Provide the (x, y) coordinate of the cell's center where the given text is located.  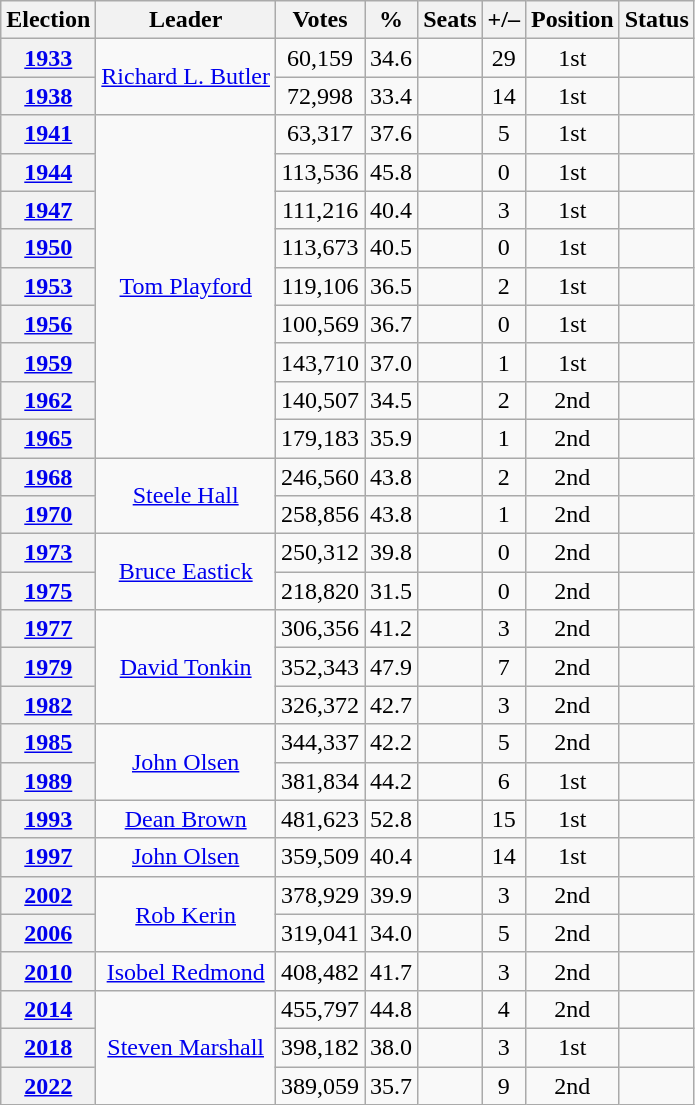
1977 (48, 629)
35.7 (392, 1085)
72,998 (320, 96)
246,560 (320, 477)
40.5 (392, 248)
Isobel Redmond (186, 971)
36.5 (392, 286)
52.8 (392, 819)
1993 (48, 819)
47.9 (392, 667)
2010 (48, 971)
% (392, 20)
Seats (450, 20)
45.8 (392, 172)
344,337 (320, 743)
1985 (48, 743)
+/– (504, 20)
44.2 (392, 781)
143,710 (320, 362)
119,106 (320, 286)
Position (572, 20)
113,673 (320, 248)
2002 (48, 895)
Steven Marshall (186, 1047)
1989 (48, 781)
1975 (48, 591)
42.2 (392, 743)
1979 (48, 667)
1944 (48, 172)
33.4 (392, 96)
Leader (186, 20)
250,312 (320, 553)
326,372 (320, 705)
1962 (48, 400)
Votes (320, 20)
408,482 (320, 971)
60,159 (320, 58)
113,536 (320, 172)
1965 (48, 438)
Election (48, 20)
1938 (48, 96)
9 (504, 1085)
39.9 (392, 895)
Dean Brown (186, 819)
34.6 (392, 58)
1973 (48, 553)
319,041 (320, 933)
41.2 (392, 629)
39.8 (392, 553)
37.0 (392, 362)
34.5 (392, 400)
44.8 (392, 1009)
1953 (48, 286)
37.6 (392, 134)
1941 (48, 134)
111,216 (320, 210)
63,317 (320, 134)
1959 (48, 362)
1970 (48, 515)
6 (504, 781)
218,820 (320, 591)
Steele Hall (186, 496)
1956 (48, 324)
1997 (48, 857)
4 (504, 1009)
41.7 (392, 971)
1968 (48, 477)
Richard L. Butler (186, 77)
7 (504, 667)
2018 (48, 1047)
2006 (48, 933)
Bruce Eastick (186, 572)
36.7 (392, 324)
381,834 (320, 781)
306,356 (320, 629)
Rob Kerin (186, 914)
15 (504, 819)
378,929 (320, 895)
140,507 (320, 400)
2014 (48, 1009)
Status (656, 20)
Tom Playford (186, 286)
35.9 (392, 438)
398,182 (320, 1047)
38.0 (392, 1047)
David Tonkin (186, 667)
34.0 (392, 933)
31.5 (392, 591)
1950 (48, 248)
100,569 (320, 324)
455,797 (320, 1009)
389,059 (320, 1085)
258,856 (320, 515)
352,343 (320, 667)
359,509 (320, 857)
1933 (48, 58)
42.7 (392, 705)
179,183 (320, 438)
29 (504, 58)
2022 (48, 1085)
1947 (48, 210)
1982 (48, 705)
481,623 (320, 819)
